Return [X, Y] of the center of cell containing provided text 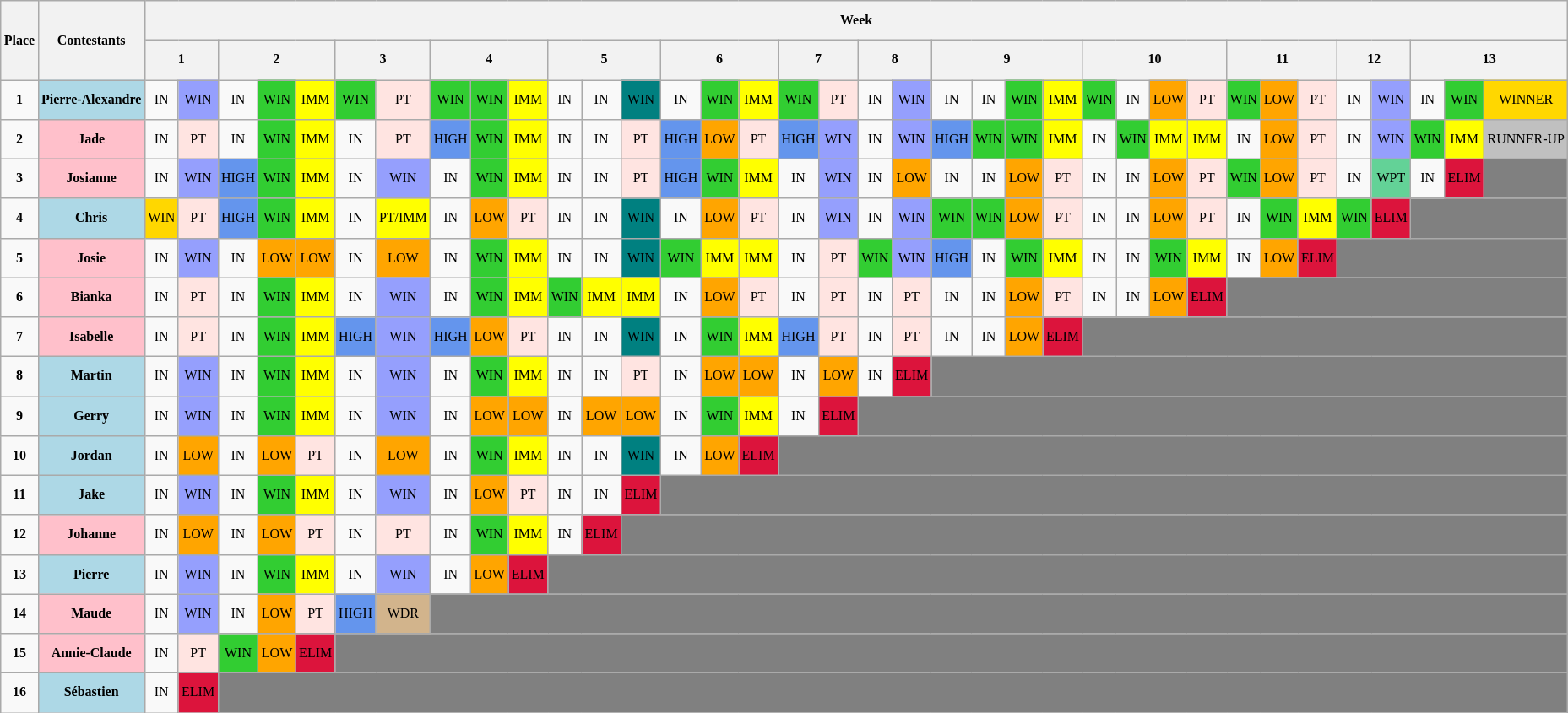
Martin [91, 376]
Johanne [91, 535]
Pierre-Alexandre [91, 100]
WDR [404, 614]
Sébastien [91, 692]
15 [19, 653]
Isabelle [91, 336]
Contestants [91, 40]
Week [856, 20]
WINNER [1527, 100]
Pierre [91, 574]
PT/IMM [404, 218]
Jordan [91, 456]
RUNNER-UP [1527, 138]
Josianne [91, 179]
Bianka [91, 297]
WPT [1392, 179]
Josie [91, 258]
Gerry [91, 415]
Chris [91, 218]
Jade [91, 138]
Jake [91, 494]
Annie-Claude [91, 653]
Place [19, 40]
16 [19, 692]
Maude [91, 614]
14 [19, 614]
